Search for the cell housing the specified text and yield its (X, Y) center coordinate. 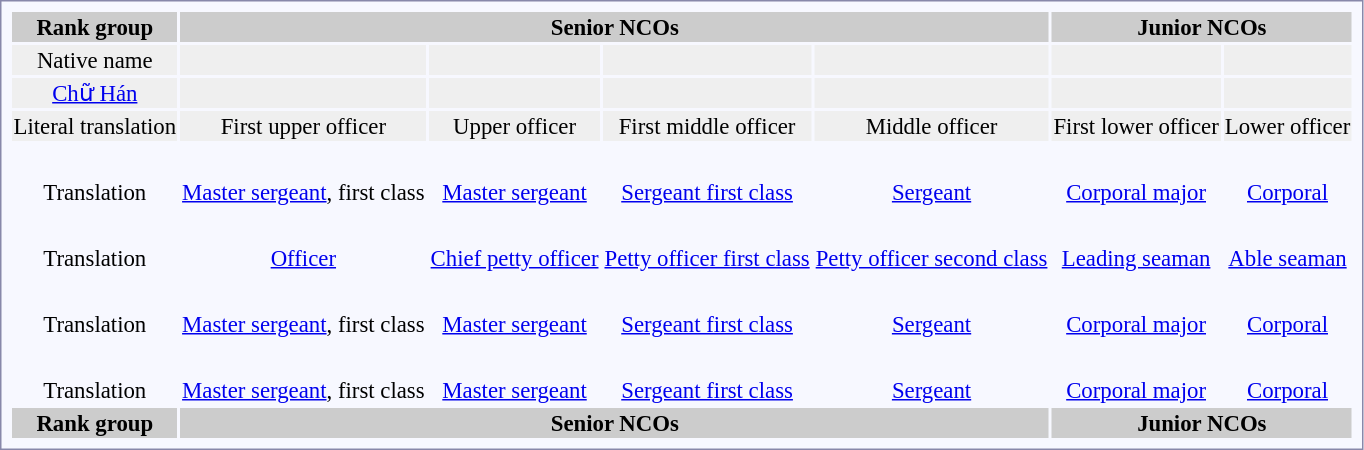
Chief petty officer (514, 258)
Chữ Hán (95, 93)
Officer (304, 258)
Able seaman (1287, 258)
First upper officer (304, 126)
Middle officer (932, 126)
Native name (95, 60)
Petty officer first class (707, 258)
Upper officer (514, 126)
Literal translation (95, 126)
Petty officer second class (932, 258)
First lower officer (1136, 126)
First middle officer (707, 126)
Lower officer (1287, 126)
Leading seaman (1136, 258)
